Return the [X, Y] coordinate for the center point of the cell that contains the specified text.  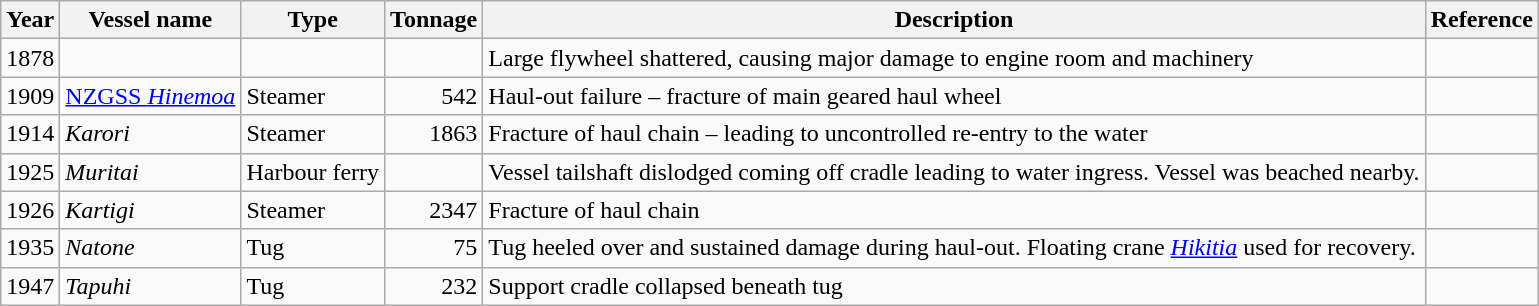
75 [434, 248]
Vessel tailshaft dislodged coming off cradle leading to water ingress. Vessel was beached nearby. [954, 172]
Description [954, 20]
1935 [30, 248]
NZGSS Hinemoa [150, 96]
Vessel name [150, 20]
Tonnage [434, 20]
1914 [30, 134]
Large flywheel shattered, causing major damage to engine room and machinery [954, 58]
Reference [1482, 20]
Karori [150, 134]
Harbour ferry [313, 172]
Type [313, 20]
1878 [30, 58]
Tug heeled over and sustained damage during haul-out. Floating crane Hikitia used for recovery. [954, 248]
1909 [30, 96]
Kartigi [150, 210]
Haul-out failure – fracture of main geared haul wheel [954, 96]
1947 [30, 286]
Muritai [150, 172]
1926 [30, 210]
Fracture of haul chain [954, 210]
2347 [434, 210]
Tapuhi [150, 286]
542 [434, 96]
Fracture of haul chain – leading to uncontrolled re-entry to the water [954, 134]
1925 [30, 172]
Year [30, 20]
Support cradle collapsed beneath tug [954, 286]
Natone [150, 248]
1863 [434, 134]
232 [434, 286]
